Extract the (X, Y) coordinate from the center of the cell holding the provided text.  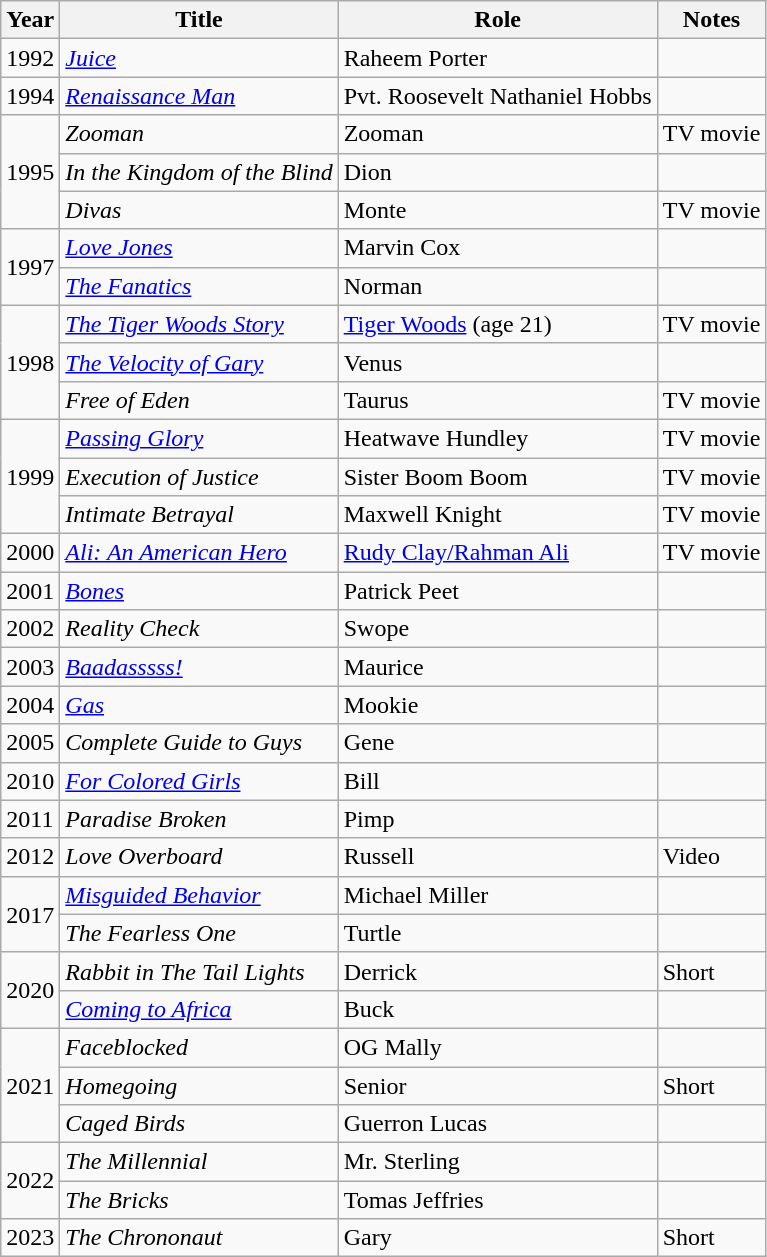
Raheem Porter (498, 58)
Patrick Peet (498, 591)
1998 (30, 362)
Derrick (498, 971)
2017 (30, 914)
Rabbit in The Tail Lights (199, 971)
Love Overboard (199, 857)
Pvt. Roosevelt Nathaniel Hobbs (498, 96)
Swope (498, 629)
1997 (30, 267)
Russell (498, 857)
Heatwave Hundley (498, 438)
Misguided Behavior (199, 895)
1992 (30, 58)
Reality Check (199, 629)
Marvin Cox (498, 248)
2012 (30, 857)
The Millennial (199, 1162)
Guerron Lucas (498, 1124)
2011 (30, 819)
2001 (30, 591)
Paradise Broken (199, 819)
Rudy Clay/Rahman Ali (498, 553)
Baadasssss! (199, 667)
Ali: An American Hero (199, 553)
Love Jones (199, 248)
2002 (30, 629)
2023 (30, 1238)
2010 (30, 781)
Coming to Africa (199, 1009)
Juice (199, 58)
Execution of Justice (199, 477)
The Fearless One (199, 933)
Monte (498, 210)
Video (712, 857)
Maurice (498, 667)
Norman (498, 286)
Passing Glory (199, 438)
OG Mally (498, 1047)
Turtle (498, 933)
The Fanatics (199, 286)
Taurus (498, 400)
The Bricks (199, 1200)
Faceblocked (199, 1047)
For Colored Girls (199, 781)
2020 (30, 990)
Michael Miller (498, 895)
Intimate Betrayal (199, 515)
2003 (30, 667)
Dion (498, 172)
Tiger Woods (age 21) (498, 324)
Pimp (498, 819)
2000 (30, 553)
Mr. Sterling (498, 1162)
2004 (30, 705)
Gary (498, 1238)
The Tiger Woods Story (199, 324)
Venus (498, 362)
2021 (30, 1085)
Bill (498, 781)
Gene (498, 743)
2005 (30, 743)
Divas (199, 210)
Maxwell Knight (498, 515)
Buck (498, 1009)
Free of Eden (199, 400)
The Chrononaut (199, 1238)
Homegoing (199, 1085)
Year (30, 20)
1995 (30, 172)
2022 (30, 1181)
Gas (199, 705)
Notes (712, 20)
Mookie (498, 705)
Sister Boom Boom (498, 477)
In the Kingdom of the Blind (199, 172)
Tomas Jeffries (498, 1200)
Title (199, 20)
1994 (30, 96)
Renaissance Man (199, 96)
Role (498, 20)
Caged Birds (199, 1124)
Senior (498, 1085)
The Velocity of Gary (199, 362)
Bones (199, 591)
1999 (30, 476)
Complete Guide to Guys (199, 743)
